From the cell containing the given text, extract its center point as (X, Y) coordinate. 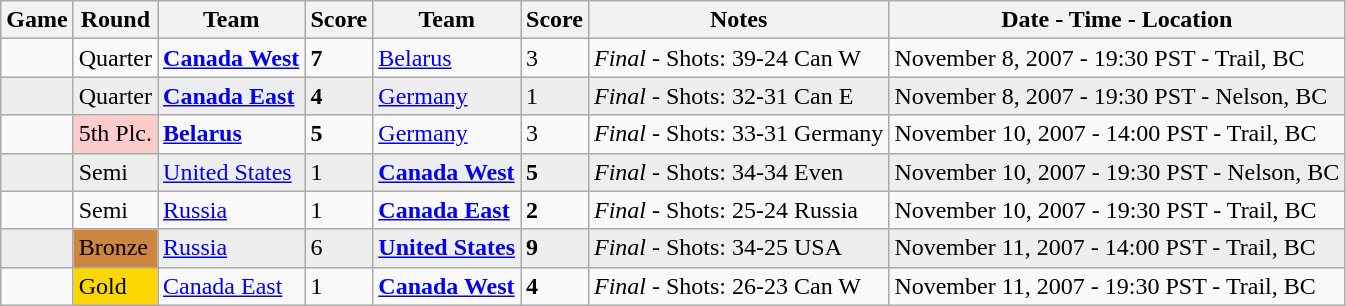
Final - Shots: 32-31 Can E (738, 96)
November 11, 2007 - 14:00 PST - Trail, BC (1117, 248)
November 10, 2007 - 19:30 PST - Trail, BC (1117, 210)
Bronze (115, 248)
7 (339, 58)
Notes (738, 20)
November 10, 2007 - 19:30 PST - Nelson, BC (1117, 172)
Final - Shots: 34-34 Even (738, 172)
Game (37, 20)
November 8, 2007 - 19:30 PST - Trail, BC (1117, 58)
Round (115, 20)
Gold (115, 286)
Final - Shots: 26-23 Can W (738, 286)
Final - Shots: 25-24 Russia (738, 210)
Final - Shots: 34-25 USA (738, 248)
2 (555, 210)
6 (339, 248)
5th Plc. (115, 134)
Final - Shots: 33-31 Germany (738, 134)
November 8, 2007 - 19:30 PST - Nelson, BC (1117, 96)
November 10, 2007 - 14:00 PST - Trail, BC (1117, 134)
9 (555, 248)
Final - Shots: 39-24 Can W (738, 58)
Date - Time - Location (1117, 20)
November 11, 2007 - 19:30 PST - Trail, BC (1117, 286)
